Return (x, y) of the center of cell containing provided text 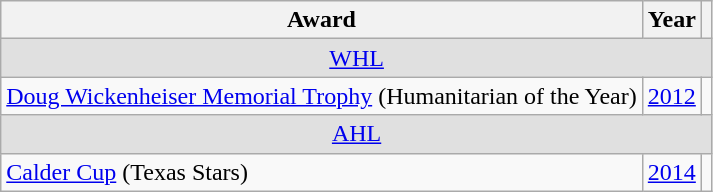
Year (672, 20)
Calder Cup (Texas Stars) (322, 172)
Award (322, 20)
WHL (357, 58)
Doug Wickenheiser Memorial Trophy (Humanitarian of the Year) (322, 96)
2012 (672, 96)
2014 (672, 172)
AHL (357, 134)
